Output the (x, y) coordinate of the center of the cell containing the given text.  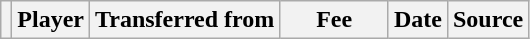
Date (418, 20)
Player (51, 20)
Source (488, 20)
Transferred from (185, 20)
Fee (334, 20)
